Return [x, y] of the center of cell containing provided text 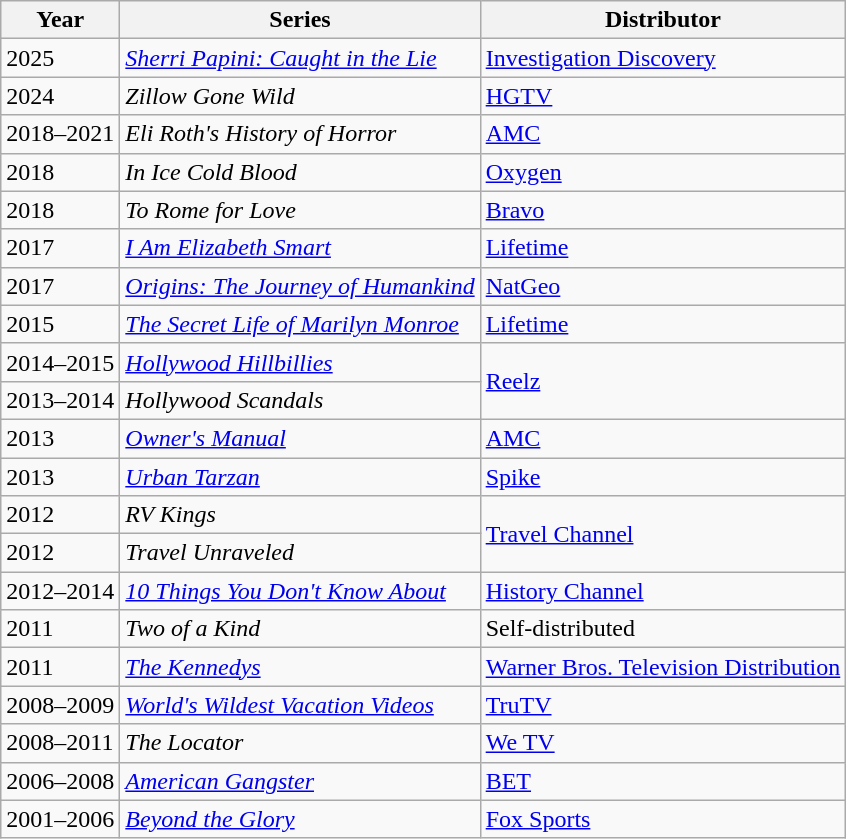
The Kennedys [300, 667]
I Am Elizabeth Smart [300, 248]
Hollywood Hillbillies [300, 362]
Reelz [663, 381]
2018–2021 [60, 134]
Travel Unraveled [300, 553]
Urban Tarzan [300, 477]
History Channel [663, 591]
Origins: The Journey of Humankind [300, 286]
HGTV [663, 96]
Oxygen [663, 172]
The Locator [300, 743]
2025 [60, 58]
Beyond the Glory [300, 819]
Travel Channel [663, 534]
American Gangster [300, 781]
Series [300, 20]
In Ice Cold Blood [300, 172]
TruTV [663, 705]
Year [60, 20]
2015 [60, 324]
2024 [60, 96]
RV Kings [300, 515]
Bravo [663, 210]
Owner's Manual [300, 438]
Investigation Discovery [663, 58]
2008–2009 [60, 705]
Eli Roth's History of Horror [300, 134]
Spike [663, 477]
Two of a Kind [300, 629]
Distributor [663, 20]
World's Wildest Vacation Videos [300, 705]
Sherri Papini: Caught in the Lie [300, 58]
2013–2014 [60, 400]
Hollywood Scandals [300, 400]
We TV [663, 743]
NatGeo [663, 286]
10 Things You Don't Know About [300, 591]
2012–2014 [60, 591]
BET [663, 781]
The Secret Life of Marilyn Monroe [300, 324]
2008–2011 [60, 743]
Warner Bros. Television Distribution [663, 667]
To Rome for Love [300, 210]
2001–2006 [60, 819]
2014–2015 [60, 362]
2006–2008 [60, 781]
Fox Sports [663, 819]
Zillow Gone Wild [300, 96]
Self-distributed [663, 629]
